For the text-containing cell, return its midpoint in (X, Y) coordinate format. 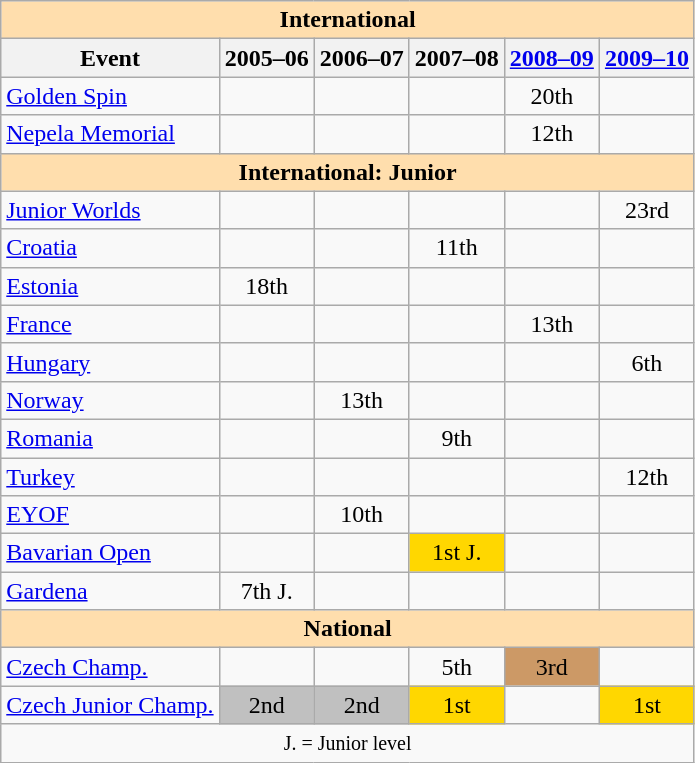
23rd (646, 210)
Hungary (110, 362)
Turkey (110, 477)
France (110, 324)
J. = Junior level (348, 743)
20th (552, 96)
Gardena (110, 591)
2009–10 (646, 58)
3rd (552, 667)
Junior Worlds (110, 210)
International (348, 20)
Nepela Memorial (110, 134)
6th (646, 362)
Croatia (110, 248)
11th (456, 248)
Golden Spin (110, 96)
Event (110, 58)
7th J. (266, 591)
Romania (110, 438)
18th (266, 286)
International: Junior (348, 172)
National (348, 629)
9th (456, 438)
2005–06 (266, 58)
Estonia (110, 286)
5th (456, 667)
2006–07 (362, 58)
EYOF (110, 515)
2007–08 (456, 58)
1st J. (456, 553)
Czech Champ. (110, 667)
Bavarian Open (110, 553)
2008–09 (552, 58)
Norway (110, 400)
Czech Junior Champ. (110, 705)
10th (362, 515)
